Detect which cell encompasses the target text, then output its (x, y) center coordinate. 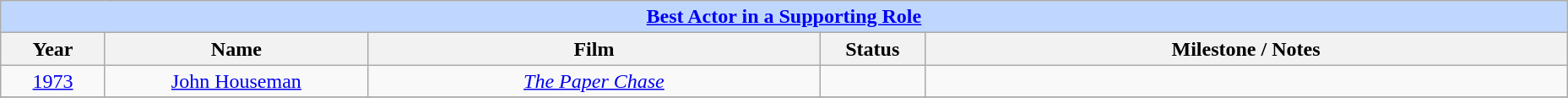
Status (872, 49)
1973 (53, 81)
Year (53, 49)
Milestone / Notes (1246, 49)
Film (594, 49)
John Houseman (236, 81)
Name (236, 49)
The Paper Chase (594, 81)
Best Actor in a Supporting Role (784, 17)
